Locate the cell with the specified text and output its (X, Y) center coordinate. 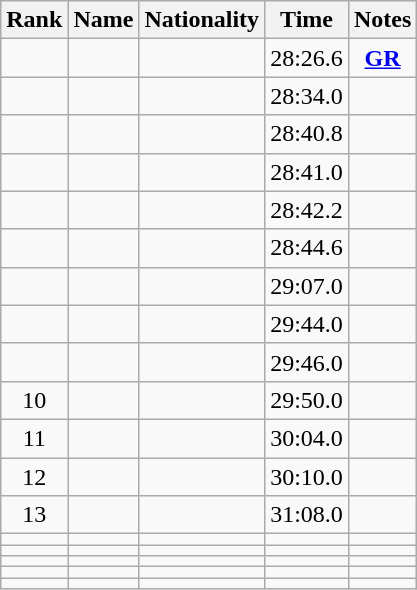
29:44.0 (307, 324)
13 (34, 515)
Notes (382, 20)
28:41.0 (307, 172)
Time (307, 20)
29:46.0 (307, 362)
31:08.0 (307, 515)
28:42.2 (307, 210)
11 (34, 438)
28:40.8 (307, 134)
Rank (34, 20)
28:26.6 (307, 58)
29:07.0 (307, 286)
28:34.0 (307, 96)
GR (382, 58)
30:10.0 (307, 477)
Nationality (202, 20)
29:50.0 (307, 400)
10 (34, 400)
12 (34, 477)
Name (104, 20)
30:04.0 (307, 438)
28:44.6 (307, 248)
